Detect which cell encompasses the target text, then output its [x, y] center coordinate. 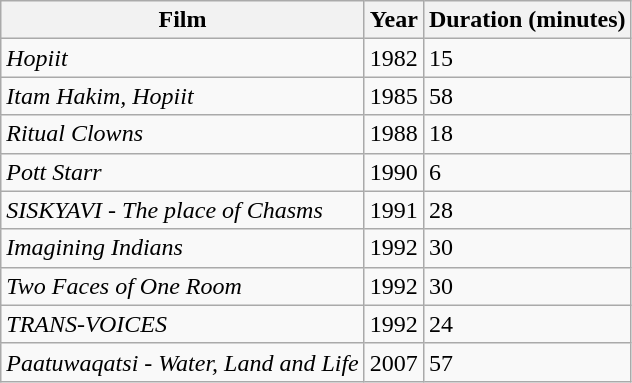
58 [527, 96]
Duration (minutes) [527, 20]
Pott Starr [183, 172]
Itam Hakim, Hopiit [183, 96]
Paatuwaqatsi - Water, Land and Life [183, 362]
2007 [394, 362]
SISKYAVI - The place of Chasms [183, 210]
Film [183, 20]
Year [394, 20]
18 [527, 134]
Ritual Clowns [183, 134]
Hopiit [183, 58]
1991 [394, 210]
TRANS-VOICES [183, 324]
28 [527, 210]
1985 [394, 96]
15 [527, 58]
1982 [394, 58]
1990 [394, 172]
24 [527, 324]
Two Faces of One Room [183, 286]
57 [527, 362]
Imagining Indians [183, 248]
6 [527, 172]
1988 [394, 134]
